Extract the (x, y) coordinate from the center of the cell holding the provided text.  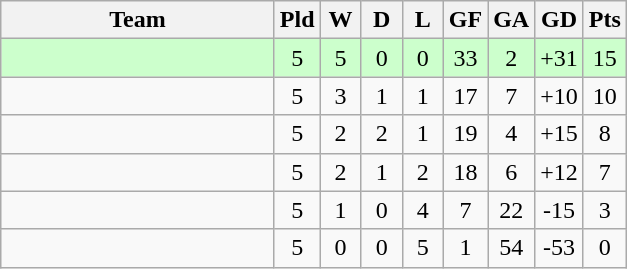
18 (465, 172)
17 (465, 96)
Pts (604, 20)
D (382, 20)
22 (512, 210)
+12 (560, 172)
19 (465, 134)
+15 (560, 134)
10 (604, 96)
8 (604, 134)
W (340, 20)
GA (512, 20)
-53 (560, 248)
+10 (560, 96)
15 (604, 58)
54 (512, 248)
+31 (560, 58)
GD (560, 20)
6 (512, 172)
L (422, 20)
33 (465, 58)
Team (138, 20)
GF (465, 20)
Pld (297, 20)
-15 (560, 210)
